Return the [x, y] coordinate for the center point of the cell that contains the specified text.  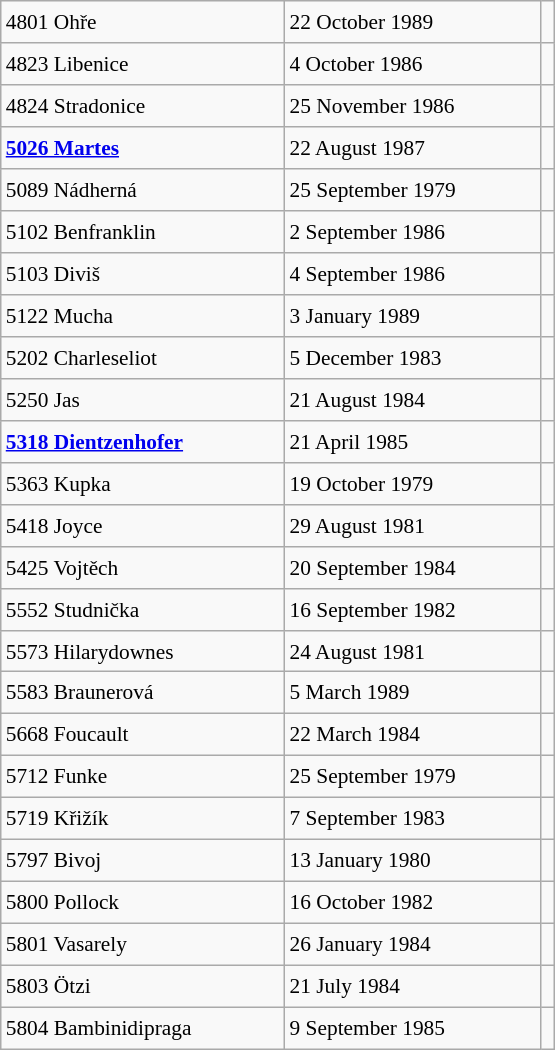
5250 Jas [143, 399]
5803 Ötzi [143, 986]
5102 Benfranklin [143, 232]
5552 Studnička [143, 609]
5103 Diviš [143, 274]
5363 Kupka [143, 483]
29 August 1981 [412, 525]
3 January 1989 [412, 316]
5668 Foucault [143, 735]
5719 Křižík [143, 819]
5202 Charleseliot [143, 358]
26 January 1984 [412, 945]
16 October 1982 [412, 903]
7 September 1983 [412, 819]
5800 Pollock [143, 903]
5318 Dientzenhofer [143, 441]
21 August 1984 [412, 399]
5583 Braunerová [143, 693]
22 August 1987 [412, 148]
21 April 1985 [412, 441]
22 October 1989 [412, 22]
24 August 1981 [412, 651]
5425 Vojtěch [143, 567]
4824 Stradonice [143, 106]
20 September 1984 [412, 567]
5089 Nádherná [143, 190]
25 November 1986 [412, 106]
5418 Joyce [143, 525]
5804 Bambinidipraga [143, 1028]
5 March 1989 [412, 693]
5797 Bivoj [143, 861]
5573 Hilarydownes [143, 651]
16 September 1982 [412, 609]
5122 Mucha [143, 316]
4 September 1986 [412, 274]
22 March 1984 [412, 735]
4801 Ohře [143, 22]
5 December 1983 [412, 358]
19 October 1979 [412, 483]
5026 Martes [143, 148]
5801 Vasarely [143, 945]
13 January 1980 [412, 861]
2 September 1986 [412, 232]
4 October 1986 [412, 64]
4823 Libenice [143, 64]
9 September 1985 [412, 1028]
5712 Funke [143, 777]
21 July 1984 [412, 986]
